Capture the cell that displays the provided text and extract its [x, y] central coordinate. 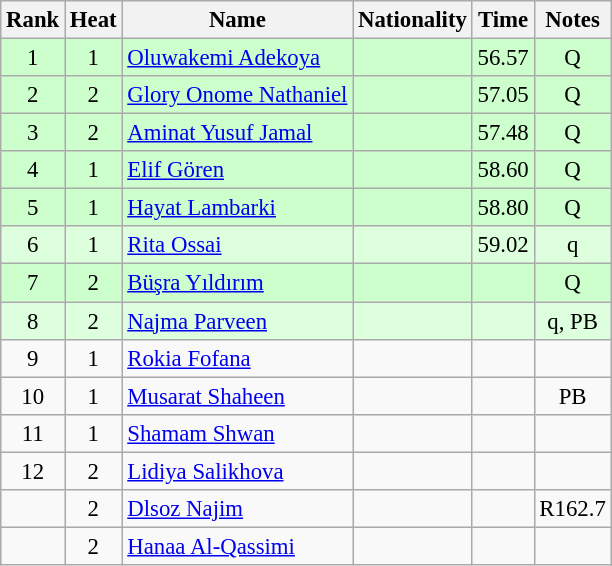
Najma Parveen [238, 321]
Heat [94, 20]
Aminat Yusuf Jamal [238, 133]
Hanaa Al-Qassimi [238, 546]
7 [33, 283]
Musarat Shaheen [238, 396]
Notes [572, 20]
q, PB [572, 321]
56.57 [503, 58]
4 [33, 170]
Elif Gören [238, 170]
Time [503, 20]
5 [33, 208]
9 [33, 358]
Shamam Shwan [238, 433]
Rank [33, 20]
Büşra Yıldırım [238, 283]
11 [33, 433]
57.05 [503, 95]
PB [572, 396]
10 [33, 396]
Lidiya Salikhova [238, 471]
6 [33, 245]
8 [33, 321]
Oluwakemi Adekoya [238, 58]
R162.7 [572, 509]
58.60 [503, 170]
Rokia Fofana [238, 358]
59.02 [503, 245]
Glory Onome Nathaniel [238, 95]
12 [33, 471]
Dlsoz Najim [238, 509]
3 [33, 133]
Rita Ossai [238, 245]
Hayat Lambarki [238, 208]
q [572, 245]
57.48 [503, 133]
Name [238, 20]
58.80 [503, 208]
Nationality [412, 20]
